Pinpoint the cell where the given text exists, returning its [x, y] midpoint coordinate. 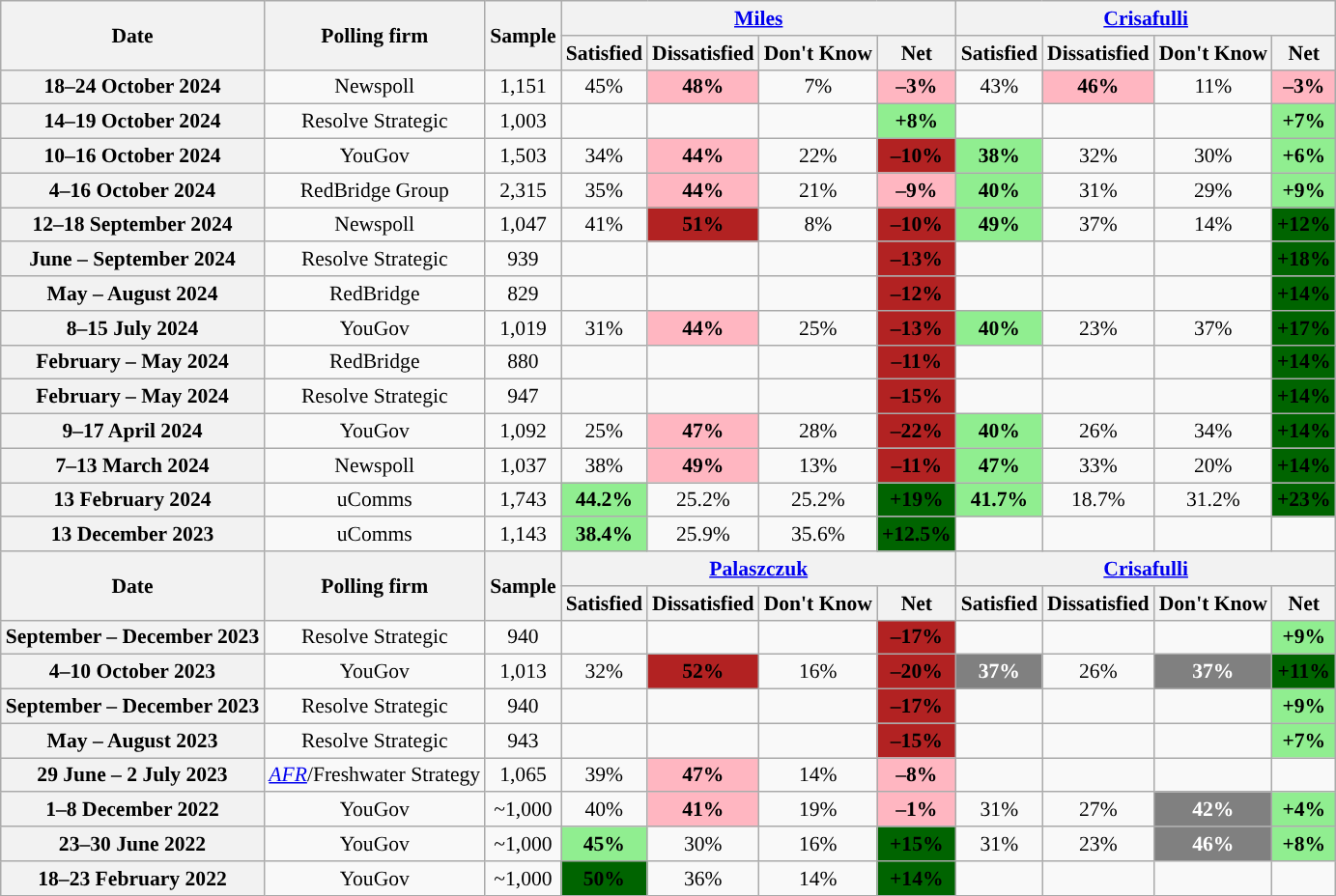
+19% [917, 500]
23–30 June 2022 [133, 844]
1,743 [523, 500]
1,143 [523, 535]
7–13 March 2024 [133, 465]
33% [1098, 465]
+11% [1304, 672]
38.4% [605, 535]
35% [605, 190]
43% [999, 87]
+12.5% [917, 535]
+12% [1304, 225]
829 [523, 294]
13% [818, 465]
29% [1213, 190]
10–16 October 2024 [133, 156]
31.2% [1213, 500]
51% [703, 225]
–20% [917, 672]
18–24 October 2024 [133, 87]
+23% [1304, 500]
14–19 October 2024 [133, 122]
1,092 [523, 432]
Palaszczuk [759, 569]
May – August 2023 [133, 741]
4–10 October 2023 [133, 672]
May – August 2024 [133, 294]
20% [1213, 465]
11% [1213, 87]
19% [818, 810]
48% [703, 87]
27% [1098, 810]
35.6% [818, 535]
21% [818, 190]
50% [605, 879]
+18% [1304, 260]
–1% [917, 810]
44.2% [605, 500]
Miles [759, 18]
AFR/Freshwater Strategy [375, 775]
18.7% [1098, 500]
+6% [1304, 156]
947 [523, 397]
18–23 February 2022 [133, 879]
41.7% [999, 500]
1,019 [523, 328]
8% [818, 225]
25.9% [703, 535]
+4% [1304, 810]
1,151 [523, 87]
13 December 2023 [133, 535]
29 June – 2 July 2023 [133, 775]
22% [818, 156]
943 [523, 741]
June – September 2024 [133, 260]
1,065 [523, 775]
–12% [917, 294]
RedBridge Group [375, 190]
1,047 [523, 225]
880 [523, 362]
–8% [917, 775]
2,315 [523, 190]
1,013 [523, 672]
13 February 2024 [133, 500]
9–17 April 2024 [133, 432]
36% [703, 879]
8–15 July 2024 [133, 328]
4–16 October 2024 [133, 190]
–9% [917, 190]
12–18 September 2024 [133, 225]
1,037 [523, 465]
1,003 [523, 122]
7% [818, 87]
+17% [1304, 328]
28% [818, 432]
1–8 December 2022 [133, 810]
39% [605, 775]
52% [703, 672]
+15% [917, 844]
42% [1213, 810]
–22% [917, 432]
939 [523, 260]
1,503 [523, 156]
